Return the [x, y] coordinate for the center point of the cell that contains the specified text.  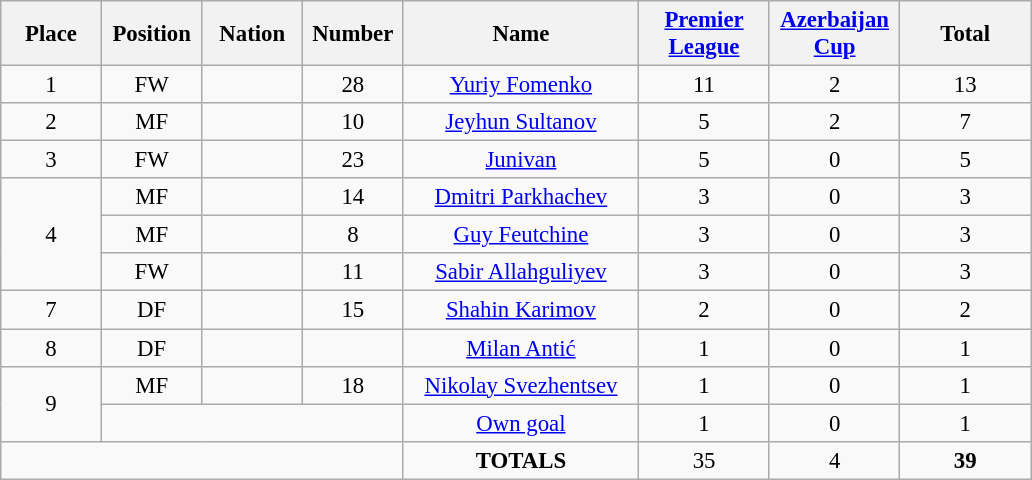
Position [152, 34]
Nikolay Svezhentsev [521, 385]
Own goal [521, 423]
TOTALS [521, 460]
Place [52, 34]
Sabir Allahguliyev [521, 273]
Guy Feutchine [521, 235]
14 [354, 197]
Shahin Karimov [521, 310]
35 [704, 460]
Junivan [521, 160]
Milan Antić [521, 348]
15 [354, 310]
Nation [252, 34]
39 [966, 460]
9 [52, 404]
Total [966, 34]
Dmitri Parkhachev [521, 197]
Number [354, 34]
Jeyhun Sultanov [521, 122]
Premier League [704, 34]
Name [521, 34]
10 [354, 122]
Yuriy Fomenko [521, 85]
28 [354, 85]
18 [354, 385]
Azerbaijan Cup [834, 34]
13 [966, 85]
23 [354, 160]
